Find where the given text appears and provide that cell's center as (x, y) coordinate. 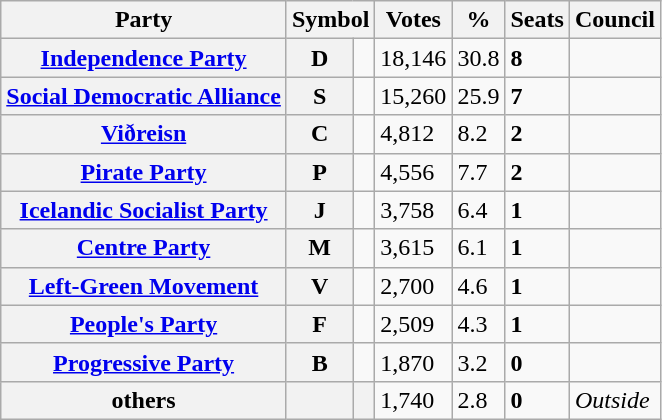
2,509 (414, 324)
Council (614, 20)
8 (537, 58)
4.6 (478, 286)
6.4 (478, 210)
P (320, 172)
Independence Party (144, 58)
30.8 (478, 58)
7 (537, 96)
15,260 (414, 96)
others (144, 400)
Symbol (330, 20)
D (320, 58)
Progressive Party (144, 362)
1,870 (414, 362)
S (320, 96)
% (478, 20)
Icelandic Socialist Party (144, 210)
Social Democratic Alliance (144, 96)
Viðreisn (144, 134)
6.1 (478, 248)
7.7 (478, 172)
Pirate Party (144, 172)
Party (144, 20)
4.3 (478, 324)
Centre Party (144, 248)
4,556 (414, 172)
2,700 (414, 286)
V (320, 286)
B (320, 362)
M (320, 248)
J (320, 210)
People's Party (144, 324)
C (320, 134)
4,812 (414, 134)
Outside (614, 400)
3,758 (414, 210)
Left-Green Movement (144, 286)
25.9 (478, 96)
2.8 (478, 400)
F (320, 324)
18,146 (414, 58)
Seats (537, 20)
3.2 (478, 362)
Votes (414, 20)
1,740 (414, 400)
3,615 (414, 248)
8.2 (478, 134)
